Return the (X, Y) coordinate for the center point of the cell that contains the specified text.  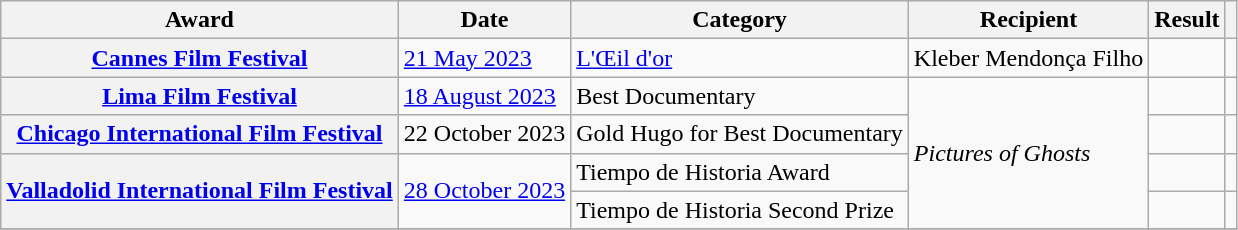
Result (1187, 20)
28 October 2023 (484, 191)
Kleber Mendonça Filho (1028, 58)
Chicago International Film Festival (200, 134)
21 May 2023 (484, 58)
Tiempo de Historia Award (740, 172)
Lima Film Festival (200, 96)
Award (200, 20)
Pictures of Ghosts (1028, 153)
Tiempo de Historia Second Prize (740, 210)
18 August 2023 (484, 96)
Date (484, 20)
Gold Hugo for Best Documentary (740, 134)
Category (740, 20)
Recipient (1028, 20)
L'Œil d'or (740, 58)
Valladolid International Film Festival (200, 191)
Best Documentary (740, 96)
22 October 2023 (484, 134)
Cannes Film Festival (200, 58)
